Pinpoint the cell where the given text exists, returning its (X, Y) midpoint coordinate. 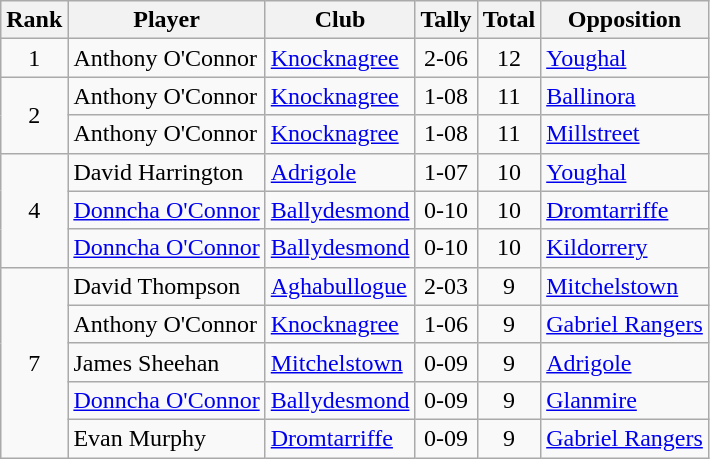
Evan Murphy (166, 438)
2-06 (446, 58)
1-07 (446, 172)
Player (166, 20)
1-06 (446, 324)
James Sheehan (166, 362)
Rank (34, 20)
Millstreet (625, 134)
Ballinora (625, 96)
David Harrington (166, 172)
4 (34, 210)
Club (340, 20)
12 (509, 58)
Kildorrery (625, 248)
Total (509, 20)
Aghabullogue (340, 286)
7 (34, 362)
2-03 (446, 286)
2 (34, 115)
Glanmire (625, 400)
Tally (446, 20)
1 (34, 58)
David Thompson (166, 286)
Opposition (625, 20)
